Output the [x, y] coordinate of the center of the cell containing the given text.  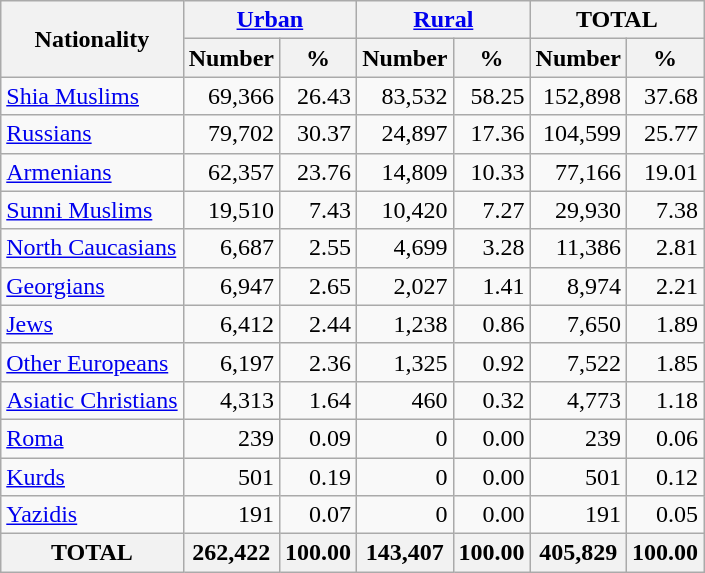
2.36 [318, 362]
14,809 [405, 172]
6,412 [231, 324]
2.44 [318, 324]
Asiatic Christians [92, 400]
Jews [92, 324]
Armenians [92, 172]
3.28 [492, 248]
7,522 [578, 362]
30.37 [318, 134]
0.05 [664, 515]
62,357 [231, 172]
0.12 [664, 477]
11,386 [578, 248]
Russians [92, 134]
143,407 [405, 553]
26.43 [318, 96]
6,197 [231, 362]
1.64 [318, 400]
2.65 [318, 286]
7.38 [664, 210]
Sunni Muslims [92, 210]
19.01 [664, 172]
6,687 [231, 248]
79,702 [231, 134]
104,599 [578, 134]
2.55 [318, 248]
7,650 [578, 324]
Urban [270, 20]
29,930 [578, 210]
152,898 [578, 96]
Shia Muslims [92, 96]
19,510 [231, 210]
460 [405, 400]
4,313 [231, 400]
Georgians [92, 286]
2.21 [664, 286]
1,325 [405, 362]
77,166 [578, 172]
7.43 [318, 210]
0.19 [318, 477]
2.81 [664, 248]
7.27 [492, 210]
0.06 [664, 438]
405,829 [578, 553]
2,027 [405, 286]
262,422 [231, 553]
4,699 [405, 248]
1.18 [664, 400]
0.09 [318, 438]
0.92 [492, 362]
37.68 [664, 96]
0.07 [318, 515]
58.25 [492, 96]
0.86 [492, 324]
0.32 [492, 400]
4,773 [578, 400]
1.89 [664, 324]
Rural [444, 20]
1.85 [664, 362]
83,532 [405, 96]
10,420 [405, 210]
1.41 [492, 286]
1,238 [405, 324]
8,974 [578, 286]
Kurds [92, 477]
23.76 [318, 172]
17.36 [492, 134]
6,947 [231, 286]
69,366 [231, 96]
Other Europeans [92, 362]
Roma [92, 438]
25.77 [664, 134]
North Caucasians [92, 248]
24,897 [405, 134]
10.33 [492, 172]
Nationality [92, 39]
Yazidis [92, 515]
